Detect which cell encompasses the target text, then output its (x, y) center coordinate. 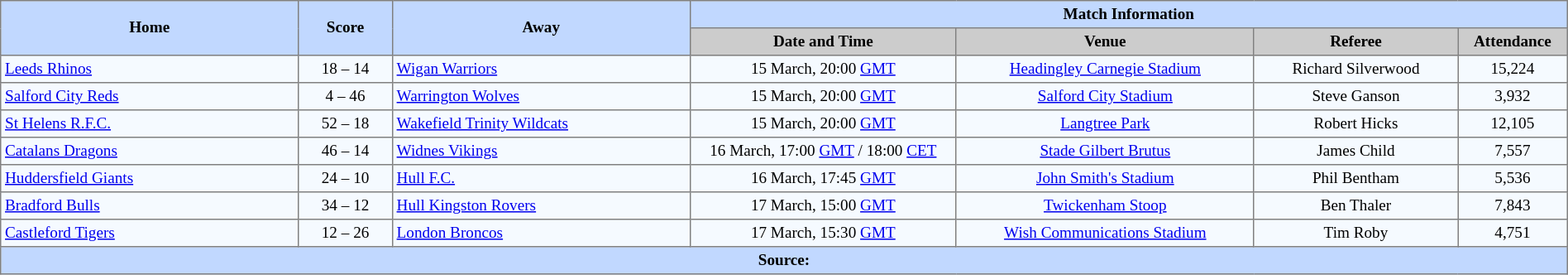
12 – 26 (346, 234)
4,751 (1513, 234)
London Broncos (541, 234)
Tim Roby (1355, 234)
Venue (1105, 41)
18 – 14 (346, 70)
Home (150, 28)
Langtree Park (1105, 124)
3,932 (1513, 96)
Away (541, 28)
24 – 10 (346, 179)
Wigan Warriors (541, 70)
17 March, 15:00 GMT (823, 205)
Steve Ganson (1355, 96)
Bradford Bulls (150, 205)
46 – 14 (346, 151)
Salford City Stadium (1105, 96)
Hull F.C. (541, 179)
17 March, 15:30 GMT (823, 234)
James Child (1355, 151)
John Smith's Stadium (1105, 179)
Source: (784, 260)
Warrington Wolves (541, 96)
7,557 (1513, 151)
Ben Thaler (1355, 205)
5,536 (1513, 179)
Wish Communications Stadium (1105, 234)
Match Information (1128, 15)
Robert Hicks (1355, 124)
Twickenham Stoop (1105, 205)
52 – 18 (346, 124)
12,105 (1513, 124)
Headingley Carnegie Stadium (1105, 70)
Attendance (1513, 41)
16 March, 17:45 GMT (823, 179)
Phil Bentham (1355, 179)
Catalans Dragons (150, 151)
Date and Time (823, 41)
Referee (1355, 41)
34 – 12 (346, 205)
16 March, 17:00 GMT / 18:00 CET (823, 151)
4 – 46 (346, 96)
St Helens R.F.C. (150, 124)
Wakefield Trinity Wildcats (541, 124)
Castleford Tigers (150, 234)
Score (346, 28)
Leeds Rhinos (150, 70)
15,224 (1513, 70)
Widnes Vikings (541, 151)
7,843 (1513, 205)
Huddersfield Giants (150, 179)
Salford City Reds (150, 96)
Stade Gilbert Brutus (1105, 151)
Richard Silverwood (1355, 70)
Hull Kingston Rovers (541, 205)
